Identify which cell holds the provided text, then report its [X, Y] central coordinate. 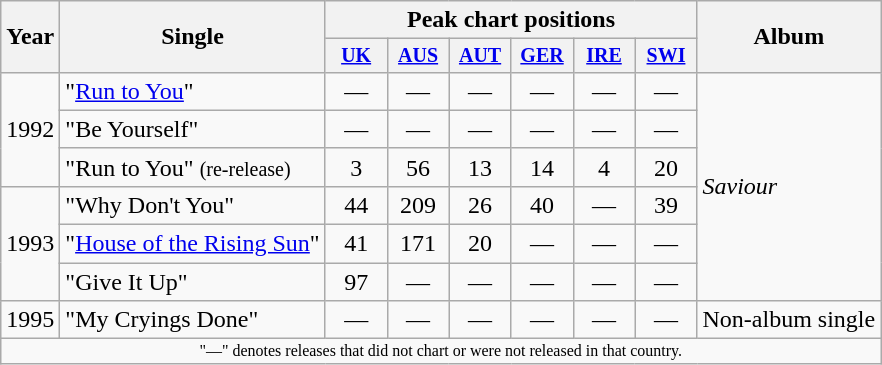
"Why Don't You" [192, 205]
"—" denotes releases that did not chart or were not released in that country. [441, 351]
40 [542, 205]
171 [418, 244]
44 [356, 205]
"Be Yourself" [192, 129]
39 [666, 205]
"Give It Up" [192, 282]
13 [480, 167]
56 [418, 167]
14 [542, 167]
Year [30, 37]
UK [356, 56]
"House of the Rising Sun" [192, 244]
4 [604, 167]
209 [418, 205]
97 [356, 282]
AUT [480, 56]
3 [356, 167]
"My Cryings Done" [192, 320]
1995 [30, 320]
Single [192, 37]
GER [542, 56]
AUS [418, 56]
41 [356, 244]
1992 [30, 129]
26 [480, 205]
"Run to You" [192, 91]
IRE [604, 56]
Peak chart positions [511, 20]
Album [789, 37]
Saviour [789, 186]
1993 [30, 243]
"Run to You" (re-release) [192, 167]
SWI [666, 56]
Non-album single [789, 320]
